Output the (X, Y) coordinate of the center of the cell containing the given text.  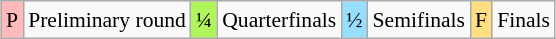
¼ (204, 20)
Preliminary round (107, 20)
Semifinals (419, 20)
½ (354, 20)
Quarterfinals (279, 20)
Finals (524, 20)
F (481, 20)
P (12, 20)
